Return the (X, Y) coordinate for the center point of the cell that contains the specified text.  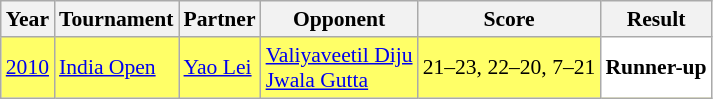
Year (28, 19)
Result (656, 19)
Valiyaveetil Diju Jwala Gutta (340, 68)
Runner-up (656, 68)
21–23, 22–20, 7–21 (510, 68)
Opponent (340, 19)
Partner (220, 19)
India Open (116, 68)
Score (510, 19)
Yao Lei (220, 68)
Tournament (116, 19)
2010 (28, 68)
